Search for the cell housing the specified text and yield its (x, y) center coordinate. 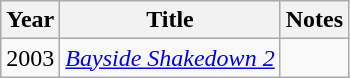
Bayside Shakedown 2 (170, 58)
Notes (314, 20)
2003 (30, 58)
Year (30, 20)
Title (170, 20)
